From the cell containing the given text, extract its center point as [x, y] coordinate. 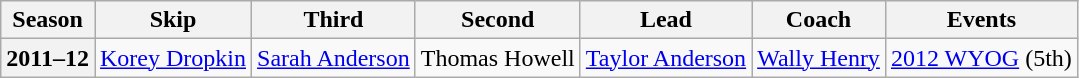
Wally Henry [819, 58]
Korey Dropkin [172, 58]
Thomas Howell [498, 58]
Lead [666, 20]
Taylor Anderson [666, 58]
Third [334, 20]
2011–12 [48, 58]
Season [48, 20]
Sarah Anderson [334, 58]
Events [981, 20]
2012 WYOG (5th) [981, 58]
Second [498, 20]
Coach [819, 20]
Skip [172, 20]
